Detect which cell encompasses the target text, then output its (X, Y) center coordinate. 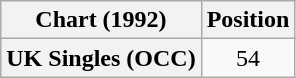
UK Singles (OCC) (101, 58)
54 (248, 58)
Chart (1992) (101, 20)
Position (248, 20)
